Output the [X, Y] coordinate of the center of the cell containing the given text.  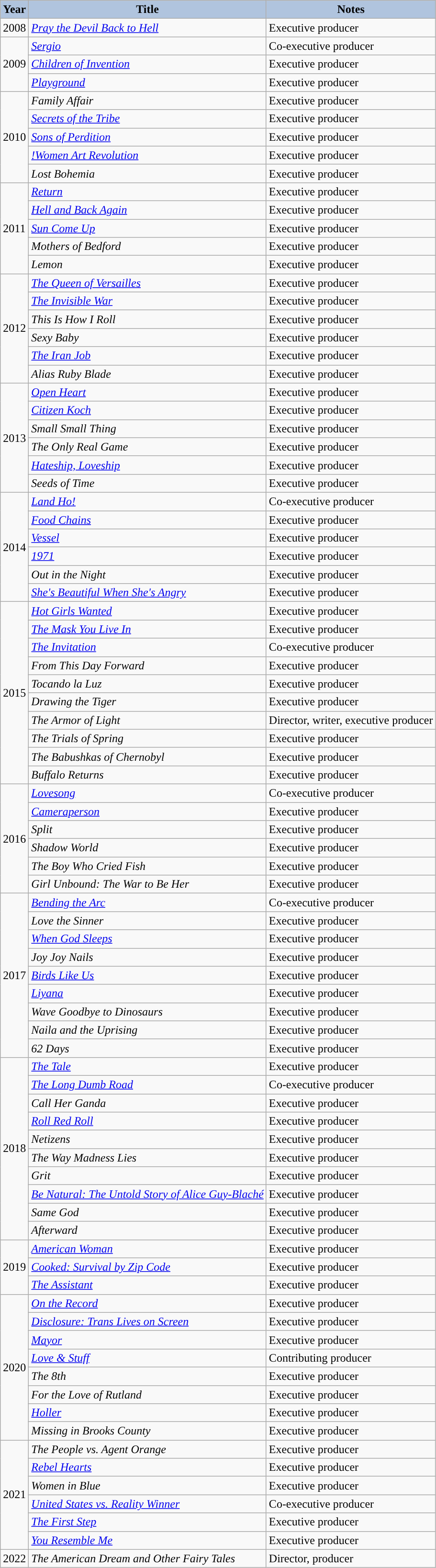
For the Love of Rutland [147, 1395]
Same God [147, 1212]
The 8th [147, 1376]
1971 [147, 556]
Naila and the Uprising [147, 1030]
The Invisible War [147, 301]
The Long Dumb Road [147, 1084]
Notes [351, 10]
2009 [14, 64]
Food Chains [147, 519]
Pray the Devil Back to Hell [147, 28]
The American Dream and Other Fairy Tales [147, 1558]
Year [14, 10]
Buffalo Returns [147, 775]
Secrets of the Tribe [147, 119]
Love & Stuff [147, 1358]
62 Days [147, 1048]
2011 [14, 228]
Playground [147, 82]
Grit [147, 1176]
Bending the Arc [147, 902]
Mothers of Bedford [147, 247]
On the Record [147, 1303]
Tocando la Luz [147, 684]
2012 [14, 328]
The Iran Job [147, 356]
Family Affair [147, 101]
This Is How I Roll [147, 319]
Director, writer, executive producer [351, 720]
Return [147, 192]
Out in the Night [147, 575]
Rebel Hearts [147, 1467]
Contributing producer [351, 1358]
2008 [14, 28]
Hateship, Loveship [147, 465]
2019 [14, 1267]
She's Beautiful When She's Angry [147, 593]
Cooked: Survival by Zip Code [147, 1267]
The People vs. Agent Orange [147, 1449]
Open Heart [147, 392]
Small Small Thing [147, 429]
The Tale [147, 1066]
Sergio [147, 46]
2022 [14, 1558]
Women in Blue [147, 1486]
Girl Unbound: The War to Be Her [147, 884]
When God Sleeps [147, 939]
Call Her Ganda [147, 1103]
2016 [14, 838]
The Invitation [147, 647]
Joy Joy Nails [147, 957]
2018 [14, 1148]
The Way Madness Lies [147, 1158]
2010 [14, 137]
Children of Invention [147, 64]
Vessel [147, 538]
The Queen of Versailles [147, 283]
American Woman [147, 1249]
Sun Come Up [147, 228]
2020 [14, 1367]
Shadow World [147, 848]
Sexy Baby [147, 338]
Love the Sinner [147, 921]
2015 [14, 693]
Lovesong [147, 793]
Sons of Perdition [147, 137]
Cameraperson [147, 812]
2014 [14, 547]
2013 [14, 438]
The Boy Who Cried Fish [147, 866]
Land Ho! [147, 501]
Drawing the Tiger [147, 702]
Lost Bohemia [147, 173]
The Assistant [147, 1285]
Lemon [147, 265]
Seeds of Time [147, 483]
Title [147, 10]
!Women Art Revolution [147, 155]
2021 [14, 1495]
Be Natural: The Untold Story of Alice Guy-Blaché [147, 1194]
Holler [147, 1413]
Mayor [147, 1340]
Disclosure: Trans Lives on Screen [147, 1321]
Liyana [147, 993]
United States vs. Reality Winner [147, 1504]
Split [147, 830]
The First Step [147, 1522]
Hot Girls Wanted [147, 611]
Afterward [147, 1230]
Netizens [147, 1139]
Roll Red Roll [147, 1121]
The Armor of Light [147, 720]
Missing in Brooks County [147, 1431]
Hell and Back Again [147, 210]
The Babushkas of Chernobyl [147, 756]
From This Day Forward [147, 666]
The Trials of Spring [147, 738]
Birds Like Us [147, 975]
You Resemble Me [147, 1540]
The Mask You Live In [147, 629]
Citizen Koch [147, 410]
Alias Ruby Blade [147, 374]
Director, producer [351, 1558]
Wave Goodbye to Dinosaurs [147, 1012]
The Only Real Game [147, 447]
2017 [14, 976]
